Provide the (X, Y) coordinate of the cell's center where the given text is located.  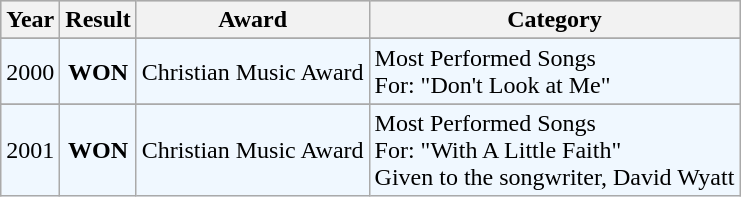
Award (252, 20)
Category (554, 20)
2001 (30, 150)
Year (30, 20)
Result (98, 20)
Most Performed Songs For: "Don't Look at Me" (554, 72)
2000 (30, 72)
Most Performed Songs For: "With A Little Faith" Given to the songwriter, David Wyatt (554, 150)
